Identify which cell holds the provided text, then report its (x, y) central coordinate. 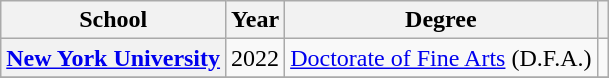
School (114, 20)
Year (256, 20)
2022 (256, 58)
Degree (441, 20)
New York University (114, 58)
Doctorate of Fine Arts (D.F.A.) (441, 58)
